Return the (x, y) coordinate for the center point of the cell that contains the specified text.  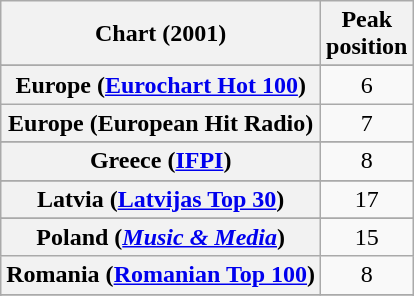
Europe (European Hit Radio) (161, 123)
Latvia (Latvijas Top 30) (161, 199)
Greece (IFPI) (161, 161)
6 (367, 85)
Chart (2001) (161, 34)
15 (367, 237)
Europe (Eurochart Hot 100) (161, 85)
7 (367, 123)
17 (367, 199)
Peakposition (367, 34)
Romania (Romanian Top 100) (161, 275)
Poland (Music & Media) (161, 237)
